Output the (x, y) coordinate of the center of the cell containing the given text.  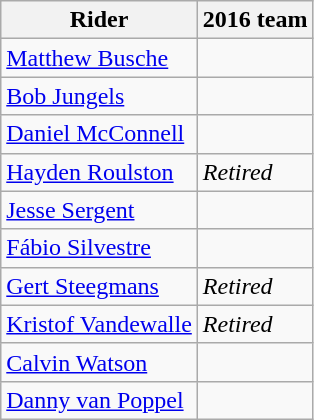
Hayden Roulston (100, 172)
Daniel McConnell (100, 134)
Jesse Sergent (100, 210)
Gert Steegmans (100, 286)
Rider (100, 20)
Bob Jungels (100, 96)
Calvin Watson (100, 362)
Kristof Vandewalle (100, 324)
2016 team (255, 20)
Matthew Busche (100, 58)
Danny van Poppel (100, 400)
Fábio Silvestre (100, 248)
